Provide the (X, Y) coordinate of the cell's center where the given text is located.  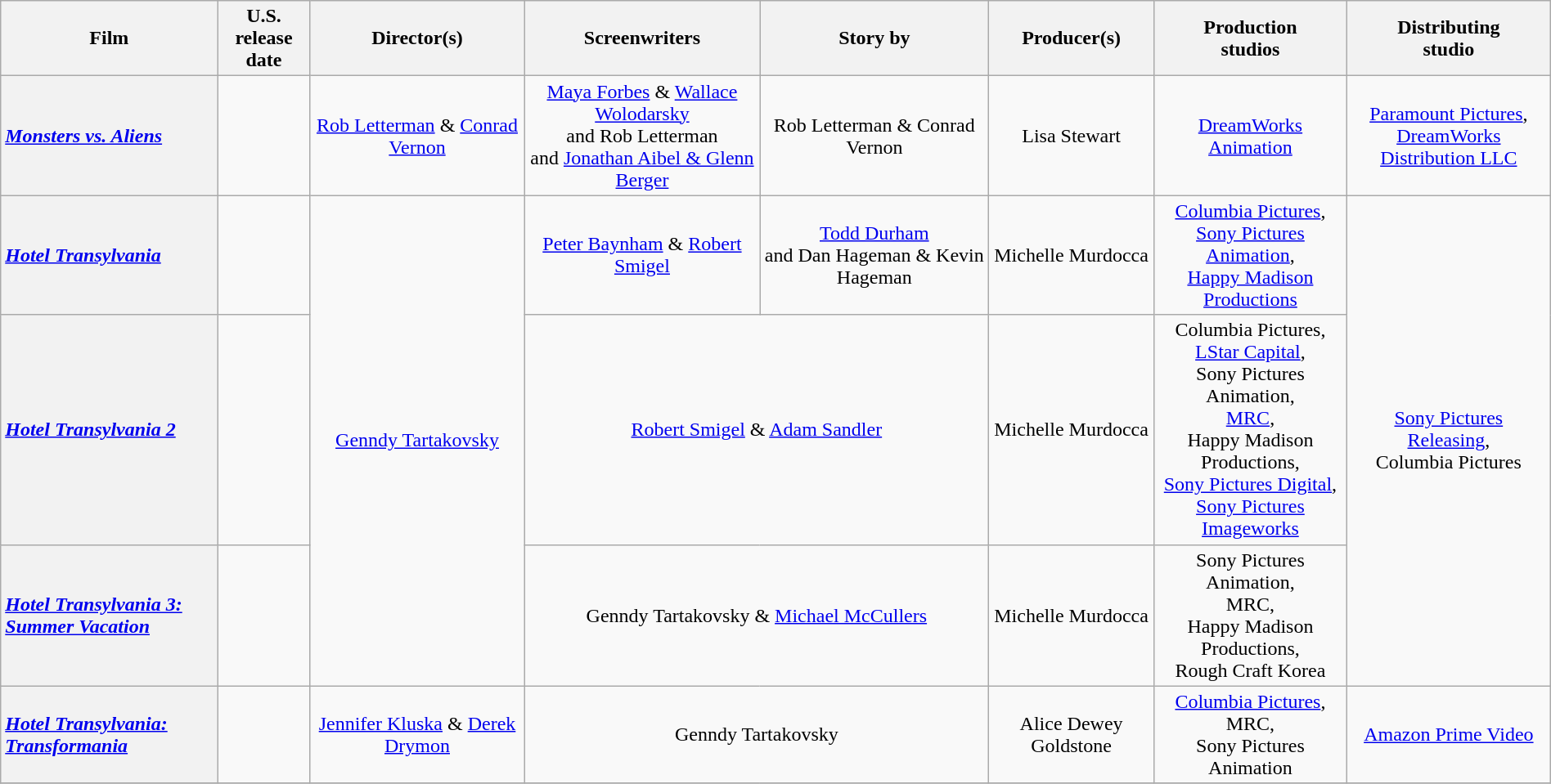
Alice Dewey Goldstone (1072, 734)
Screenwriters (642, 38)
Story by (874, 38)
Sony Pictures Releasing, Columbia Pictures (1448, 441)
Columbia Pictures, MRC, Sony Pictures Animation (1250, 734)
Jennifer Kluska & Derek Drymon (417, 734)
U.S. release date (263, 38)
Paramount Pictures, DreamWorks Distribution LLC (1448, 136)
Peter Baynham & Robert Smigel (642, 255)
Lisa Stewart (1072, 136)
Genndy Tartakovsky & Michael McCullers (757, 615)
Columbia Pictures, Sony Pictures Animation, Happy Madison Productions (1250, 255)
Maya Forbes & Wallace Wolodarsky and Rob Letterman and Jonathan Aibel & Glenn Berger (642, 136)
Amazon Prime Video (1448, 734)
Film (110, 38)
Director(s) (417, 38)
Hotel Transylvania 3: Summer Vacation (110, 615)
Monsters vs. Aliens (110, 136)
Columbia Pictures, LStar Capital, Sony Pictures Animation, MRC, Happy Madison Productions, Sony Pictures Digital, Sony Pictures Imageworks (1250, 430)
Hotel Transylvania 2 (110, 430)
Robert Smigel & Adam Sandler (757, 430)
Hotel Transylvania: Transformania (110, 734)
Hotel Transylvania (110, 255)
Todd Durham and Dan Hageman & Kevin Hageman (874, 255)
Distributing studio (1448, 38)
DreamWorks Animation (1250, 136)
Sony Pictures Animation, MRC, Happy Madison Productions, Rough Craft Korea (1250, 615)
Producer(s) (1072, 38)
Production studios (1250, 38)
